Capture the cell that displays the provided text and extract its [X, Y] central coordinate. 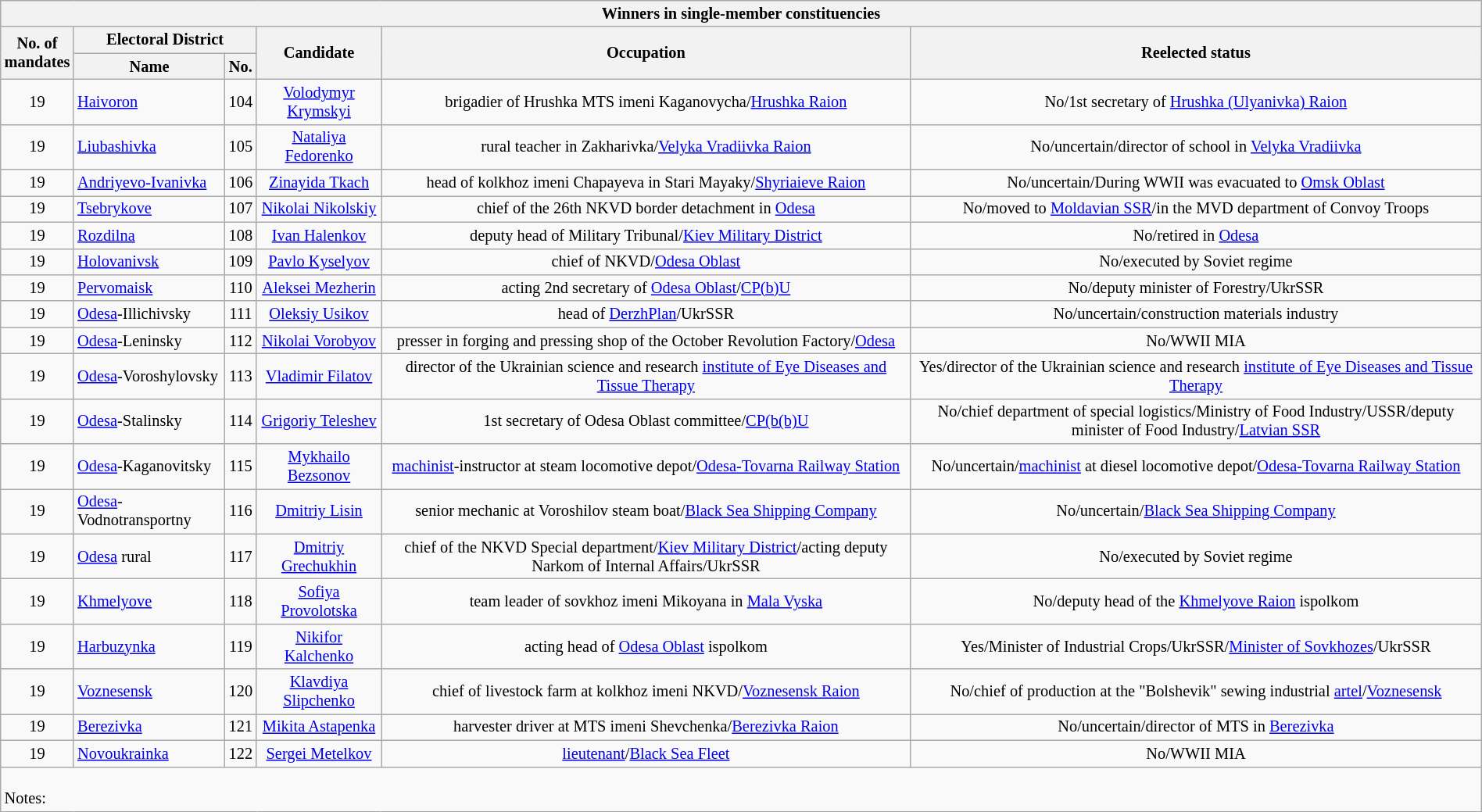
Yes/director of the Ukrainian science and research institute of Eye Diseases and Tissue Therapy [1196, 376]
107 [241, 209]
Dmitriy Lisin [319, 511]
chief of the NKVD Special department/Kiev Military District/acting deputy Narkom of Internal Affairs/UkrSSR [646, 556]
120 [241, 692]
Ivan Halenkov [319, 235]
Odesa rural [149, 556]
Harbuzynka [149, 646]
Odesa-Voroshylovsky [149, 376]
Occupation [646, 53]
Winners in single-member constituencies [741, 13]
No/uncertain/director of school in Velyka Vradiivka [1196, 147]
Vladimir Filatov [319, 376]
Andriyevo-Ivanivka [149, 183]
No/chief of production at the "Bolshevik" sewing industrial artel/Voznesensk [1196, 692]
104 [241, 102]
senior mechanic at Voroshilov steam boat/Black Sea Shipping Company [646, 511]
112 [241, 341]
head of DerzhPlan/UkrSSR [646, 314]
Nikolai Nikolskiy [319, 209]
106 [241, 183]
109 [241, 262]
Voznesensk [149, 692]
director of the Ukrainian science and research institute of Eye Diseases and Tissue Therapy [646, 376]
Yes/Minister of Industrial Crops/UkrSSR/Minister of Sovkhozes/UkrSSR [1196, 646]
Electoral District [165, 40]
acting head of Odesa Oblast ispolkom [646, 646]
No/deputy head of the Khmelyove Raion ispolkom [1196, 601]
Aleksei Mezherin [319, 288]
presser in forging and pressing shop of the October Revolution Factory/Odesa [646, 341]
Odesa-Stalinsky [149, 421]
Dmitriy Grechukhin [319, 556]
No/uncertain/machinist at diesel locomotive depot/Odesa-Tovarna Railway Station [1196, 467]
No/uncertain/construction materials industry [1196, 314]
Sofiya Provolotska [319, 601]
Odesa-Leninsky [149, 341]
117 [241, 556]
Candidate [319, 53]
Nikolai Vorobyov [319, 341]
chief of the 26th NKVD border detachment in Odesa [646, 209]
No/uncertain/Black Sea Shipping Company [1196, 511]
116 [241, 511]
chief of NKVD/Odesa Oblast [646, 262]
113 [241, 376]
Klavdiya Slipchenko [319, 692]
No/moved to Moldavian SSR/in the MVD department of Convoy Troops [1196, 209]
Pervomaisk [149, 288]
No/retired in Odesa [1196, 235]
No/chief department of special logistics/Ministry of Food Industry/USSR/deputy minister of Food Industry/Latvian SSR [1196, 421]
105 [241, 147]
Pavlo Kyselyov [319, 262]
Nikifor Kalchenko [319, 646]
Novoukrainka [149, 753]
acting 2nd secretary of Odesa Oblast/CP(b)U [646, 288]
No. of mandates [38, 53]
lieutenant/Black Sea Fleet [646, 753]
No/uncertain/director of MTS in Berezivka [1196, 727]
Name [149, 66]
121 [241, 727]
Nataliya Fedorenko [319, 147]
Holovanivsk [149, 262]
rural teacher in Zakharivka/Velyka Vradiivka Raion [646, 147]
Oleksiy Usikov [319, 314]
harvester driver at MTS imeni Shevchenka/Berezivka Raion [646, 727]
118 [241, 601]
Sergei Metelkov [319, 753]
Notes: [741, 789]
brigadier of Hrushka MTS imeni Kaganovycha/Hrushka Raion [646, 102]
108 [241, 235]
Reelected status [1196, 53]
Odesa-Illichivsky [149, 314]
111 [241, 314]
No/uncertain/During WWII was evacuated to Omsk Oblast [1196, 183]
No. [241, 66]
110 [241, 288]
Zinayida Tkach [319, 183]
119 [241, 646]
deputy head of Military Tribunal/Kiev Military District [646, 235]
122 [241, 753]
Odesa-Vodnotransportny [149, 511]
115 [241, 467]
1st secretary of Odesa Oblast committee/CP(b(b)U [646, 421]
Khmelyove [149, 601]
Mykhailo Bezsonov [319, 467]
Mikita Astapenka [319, 727]
Haivoron [149, 102]
chief of livestock farm at kolkhoz imeni NKVD/Voznesensk Raion [646, 692]
Odesa-Kaganovitsky [149, 467]
No/deputy minister of Forestry/UkrSSR [1196, 288]
114 [241, 421]
Tsebrykove [149, 209]
Grigoriy Teleshev [319, 421]
team leader of sovkhoz imeni Mikoyana in Mala Vyska [646, 601]
Berezivka [149, 727]
Rozdilna [149, 235]
machinist-instructor at steam locomotive depot/Odesa-Tovarna Railway Station [646, 467]
Volodymyr Krymskyi [319, 102]
No/1st secretary of Hrushka (Ulyanivka) Raion [1196, 102]
Liubashivka [149, 147]
head of kolkhoz imeni Chapayeva in Stari Mayaky/Shyriaieve Raion [646, 183]
